Identify which cell holds the provided text, then report its (x, y) central coordinate. 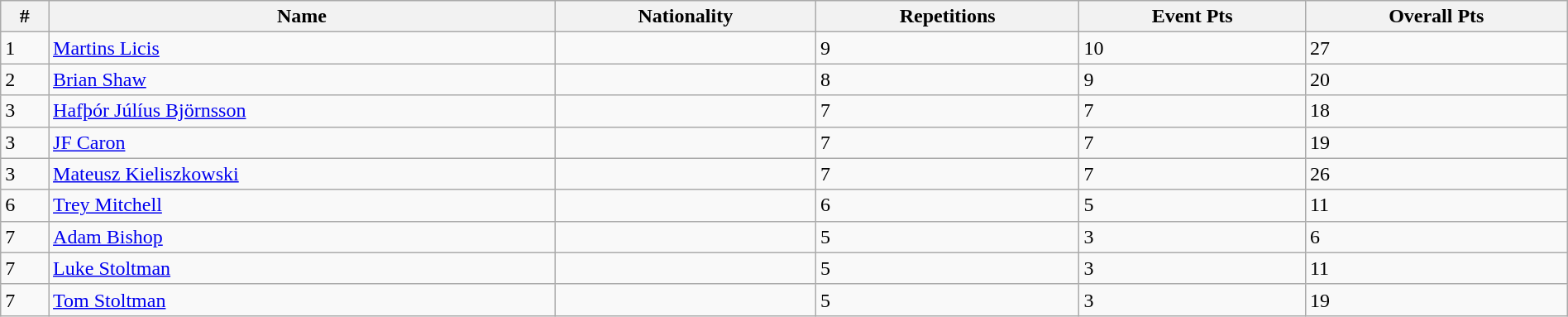
Trey Mitchell (303, 205)
Brian Shaw (303, 79)
JF Caron (303, 142)
Luke Stoltman (303, 268)
27 (1436, 48)
Name (303, 17)
1 (25, 48)
20 (1436, 79)
Mateusz Kieliszkowski (303, 174)
18 (1436, 111)
Hafþór Júlíus Björnsson (303, 111)
Nationality (685, 17)
# (25, 17)
Adam Bishop (303, 237)
Tom Stoltman (303, 300)
Martins Licis (303, 48)
26 (1436, 174)
Event Pts (1193, 17)
8 (948, 79)
10 (1193, 48)
Repetitions (948, 17)
Overall Pts (1436, 17)
2 (25, 79)
